Scan for the cell matching the given text and deliver its (X, Y) coordinate at center. 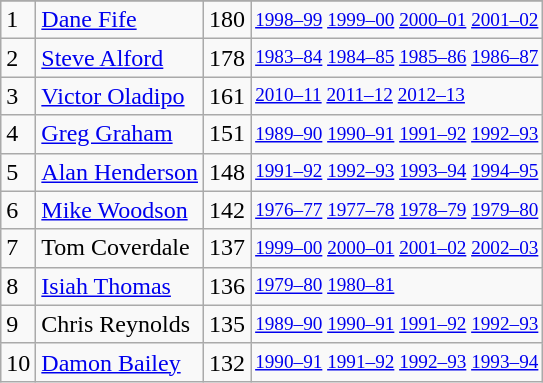
Chris Reynolds (120, 324)
Dane Fife (120, 20)
136 (228, 286)
178 (228, 58)
151 (228, 134)
7 (18, 248)
3 (18, 96)
1979–80 1980–81 (397, 286)
5 (18, 172)
1990–91 1991–92 1992–93 1993–94 (397, 362)
142 (228, 210)
8 (18, 286)
Tom Coverdale (120, 248)
10 (18, 362)
148 (228, 172)
132 (228, 362)
180 (228, 20)
1 (18, 20)
Victor Oladipo (120, 96)
1998–99 1999–00 2000–01 2001–02 (397, 20)
135 (228, 324)
4 (18, 134)
Alan Henderson (120, 172)
161 (228, 96)
6 (18, 210)
1991–92 1992–93 1993–94 1994–95 (397, 172)
2 (18, 58)
137 (228, 248)
Damon Bailey (120, 362)
1976–77 1977–78 1978–79 1979–80 (397, 210)
Isiah Thomas (120, 286)
Steve Alford (120, 58)
1983–84 1984–85 1985–86 1986–87 (397, 58)
Mike Woodson (120, 210)
Greg Graham (120, 134)
1999–00 2000–01 2001–02 2002–03 (397, 248)
9 (18, 324)
2010–11 2011–12 2012–13 (397, 96)
